For the text-containing cell, return its midpoint in (X, Y) coordinate format. 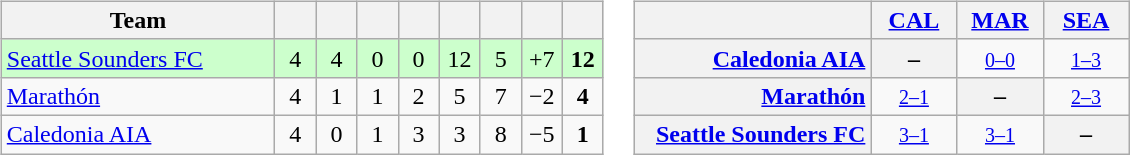
0–0 (1000, 58)
MAR (1000, 20)
−2 (542, 96)
+7 (542, 58)
8 (500, 134)
2–1 (914, 96)
−5 (542, 134)
CAL (914, 20)
2 (418, 96)
SEA (1086, 20)
1–3 (1086, 58)
Team (138, 20)
2–3 (1086, 96)
7 (500, 96)
